Pinpoint the cell where the given text exists, returning its [X, Y] midpoint coordinate. 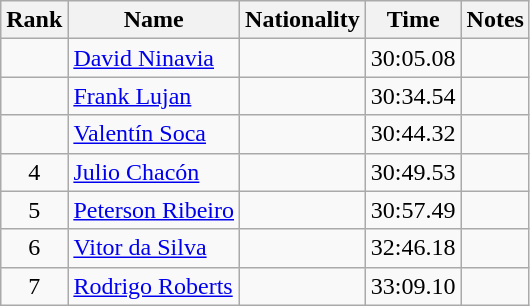
30:57.49 [413, 210]
5 [34, 210]
Peterson Ribeiro [154, 210]
32:46.18 [413, 248]
30:05.08 [413, 58]
6 [34, 248]
Rank [34, 20]
Notes [495, 20]
Nationality [303, 20]
4 [34, 172]
Time [413, 20]
Vitor da Silva [154, 248]
30:49.53 [413, 172]
Name [154, 20]
Valentín Soca [154, 134]
Julio Chacón [154, 172]
33:09.10 [413, 286]
30:44.32 [413, 134]
David Ninavia [154, 58]
30:34.54 [413, 96]
Frank Lujan [154, 96]
Rodrigo Roberts [154, 286]
7 [34, 286]
